Output the (X, Y) coordinate of the center of the cell containing the given text.  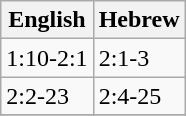
2:2-23 (47, 96)
2:4-25 (139, 96)
English (47, 20)
2:1-3 (139, 58)
Hebrew (139, 20)
1:10-2:1 (47, 58)
